Extract the [X, Y] coordinate from the center of the cell holding the provided text.  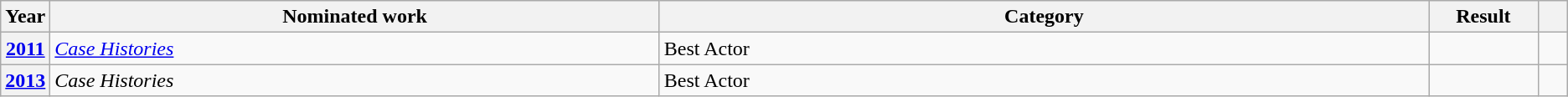
Nominated work [355, 17]
Category [1044, 17]
Year [25, 17]
2013 [25, 80]
2011 [25, 48]
Result [1484, 17]
